Detect which cell encompasses the target text, then output its (X, Y) center coordinate. 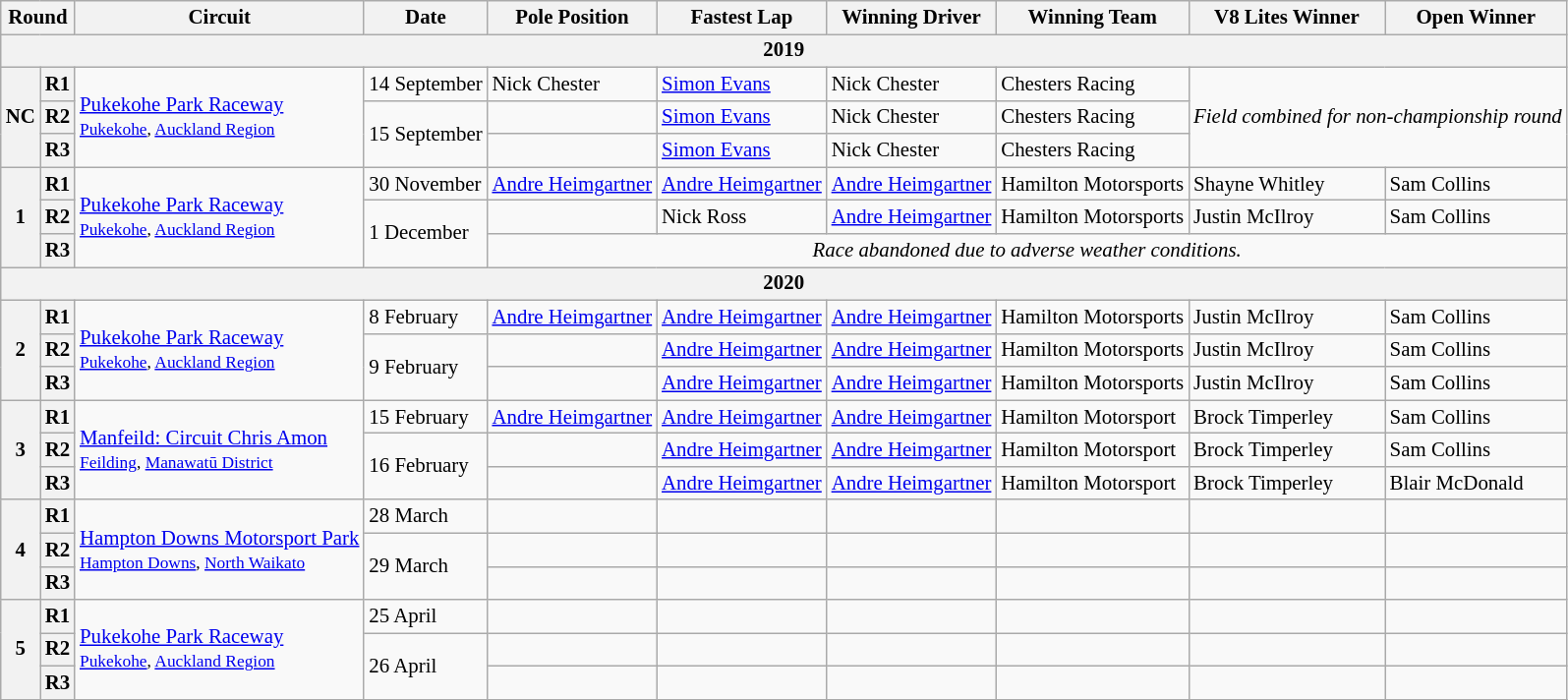
2 (21, 350)
Race abandoned due to adverse weather conditions. (1027, 251)
Winning Team (1092, 18)
16 February (425, 467)
15 February (425, 417)
Blair McDonald (1477, 483)
Nick Ross (741, 217)
8 February (425, 317)
30 November (425, 184)
Winning Driver (912, 18)
29 March (425, 566)
4 (21, 550)
Round (37, 18)
2020 (784, 283)
1 (21, 217)
15 September (425, 134)
9 February (425, 367)
Manfeild: Circuit Chris AmonFeilding, Manawatū District (219, 450)
Pole Position (572, 18)
V8 Lites Winner (1287, 18)
Hampton Downs Motorsport ParkHampton Downs, North Waikato (219, 550)
Fastest Lap (741, 18)
28 March (425, 516)
26 April (425, 667)
14 September (425, 84)
25 April (425, 616)
5 (21, 650)
Open Winner (1477, 18)
Field combined for non-championship round (1378, 117)
2019 (784, 50)
Date (425, 18)
1 December (425, 234)
Shayne Whitley (1287, 184)
Circuit (219, 18)
3 (21, 450)
NC (21, 117)
